Locate the cell with the specified text and output its [X, Y] center coordinate. 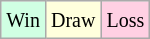
Win [24, 20]
Loss [126, 20]
Draw [72, 20]
